Return [x, y] of the center of cell containing provided text 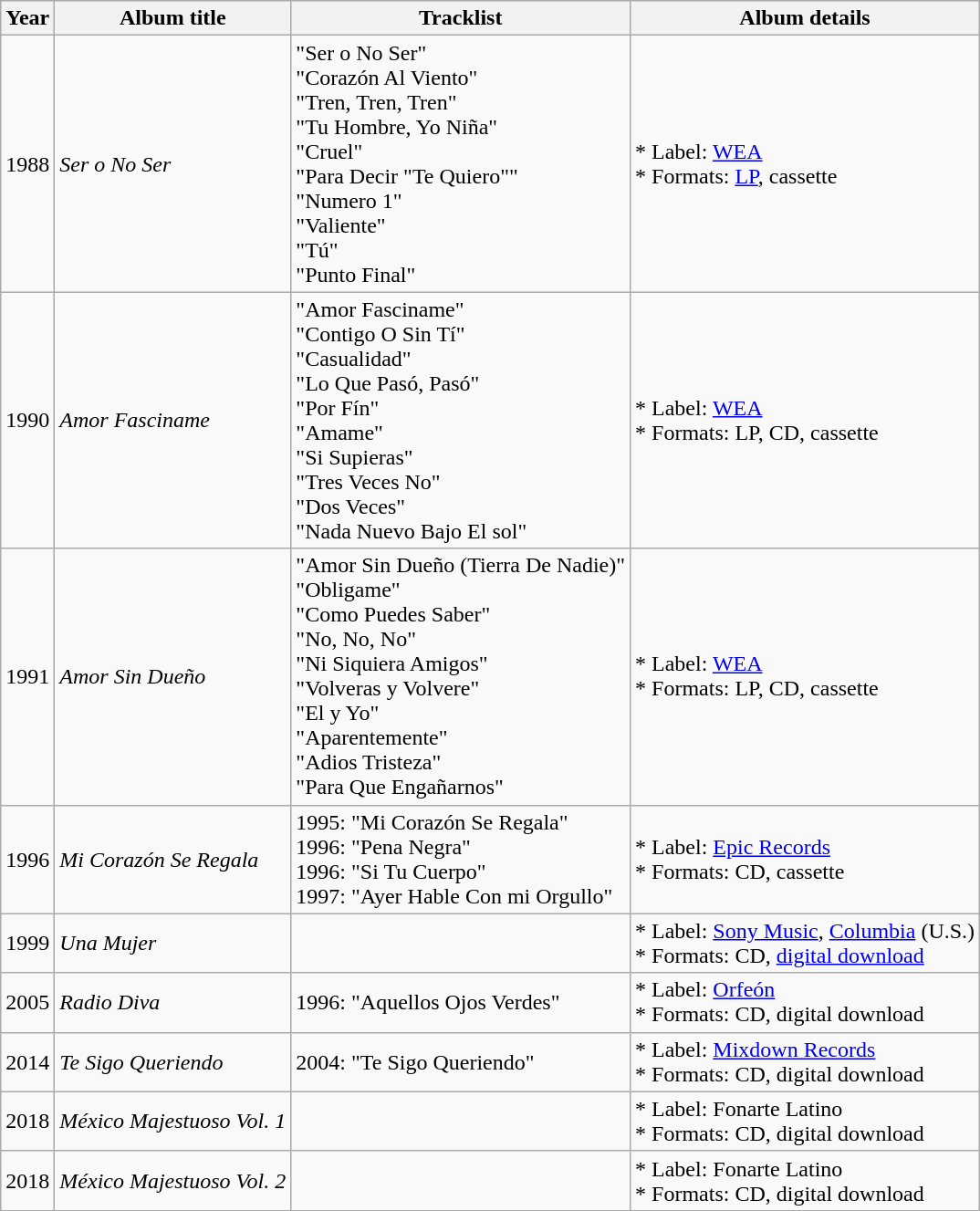
Radio Diva [173, 1002]
1999 [27, 944]
1995: "Mi Corazón Se Regala" 1996: "Pena Negra" 1996: "Si Tu Cuerpo" 1997: "Ayer Hable Con mi Orgullo" [461, 860]
2004: "Te Sigo Queriendo" [461, 1062]
1991 [27, 677]
1990 [27, 420]
Tracklist [461, 18]
Album details [805, 18]
Album title [173, 18]
Te Sigo Queriendo [173, 1062]
Ser o No Ser [173, 164]
Year [27, 18]
2014 [27, 1062]
"Ser o No Ser" "Corazón Al Viento" "Tren, Tren, Tren" "Tu Hombre, Yo Niña" "Cruel" "Para Decir "Te Quiero"" "Numero 1" "Valiente" "Tú" "Punto Final" [461, 164]
Una Mujer [173, 944]
* Label: Sony Music, Columbia (U.S.) * Formats: CD, digital download [805, 944]
Mi Corazón Se Regala [173, 860]
2005 [27, 1002]
Amor Sin Dueño [173, 677]
Amor Fasciname [173, 420]
México Majestuoso Vol. 1 [173, 1121]
* Label: WEA * Formats: LP, cassette [805, 164]
* Label: Orfeón * Formats: CD, digital download [805, 1002]
México Majestuoso Vol. 2 [173, 1181]
* Label: Mixdown Records * Formats: CD, digital download [805, 1062]
1988 [27, 164]
1996: "Aquellos Ojos Verdes" [461, 1002]
* Label: Epic Records * Formats: CD, cassette [805, 860]
1996 [27, 860]
